Locate the cell with the specified text and output its [x, y] center coordinate. 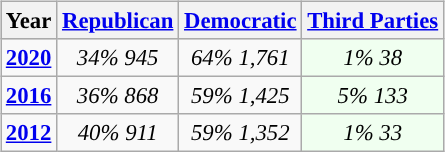
34% 945 [118, 58]
59% 1,352 [240, 133]
5% 133 [373, 96]
2016 [29, 96]
1% 33 [373, 133]
59% 1,425 [240, 96]
40% 911 [118, 133]
Third Parties [373, 21]
2020 [29, 58]
36% 868 [118, 96]
2012 [29, 133]
1% 38 [373, 58]
Democratic [240, 21]
Year [29, 21]
64% 1,761 [240, 58]
Republican [118, 21]
